From the cell containing the given text, extract its center point as [x, y] coordinate. 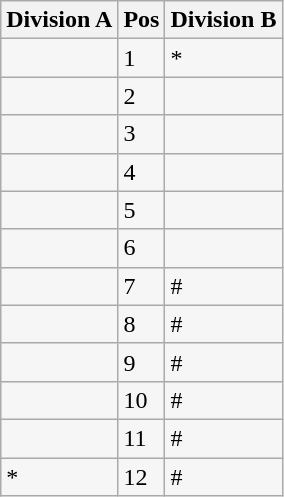
5 [142, 210]
Division B [224, 20]
7 [142, 286]
10 [142, 400]
3 [142, 134]
2 [142, 96]
1 [142, 58]
6 [142, 248]
Division A [60, 20]
8 [142, 324]
11 [142, 438]
4 [142, 172]
12 [142, 477]
Pos [142, 20]
9 [142, 362]
